Provide the (x, y) coordinate of the cell's center where the given text is located.  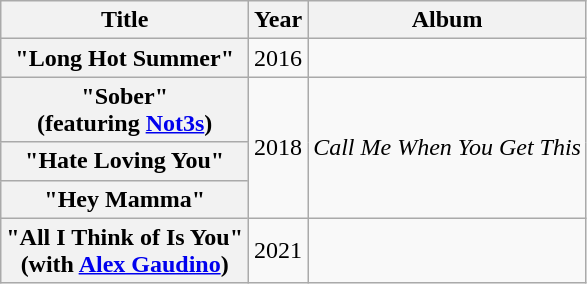
Album (448, 20)
Title (125, 20)
Year (278, 20)
"Hey Mamma" (125, 199)
2021 (278, 250)
"Sober"(featuring Not3s) (125, 110)
"Hate Loving You" (125, 161)
2018 (278, 148)
"Long Hot Summer" (125, 58)
"All I Think of Is You"(with Alex Gaudino) (125, 250)
Call Me When You Get This (448, 148)
2016 (278, 58)
